Return (X, Y) of the center of cell containing provided text 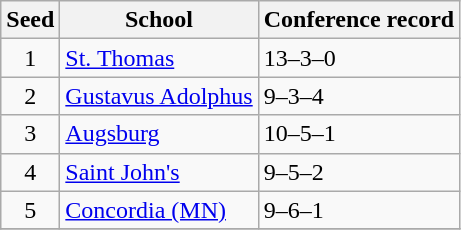
St. Thomas (159, 58)
Saint John's (159, 172)
Concordia (MN) (159, 210)
13–3–0 (358, 58)
3 (30, 134)
9–6–1 (358, 210)
10–5–1 (358, 134)
9–5–2 (358, 172)
5 (30, 210)
9–3–4 (358, 96)
2 (30, 96)
Seed (30, 20)
Gustavus Adolphus (159, 96)
4 (30, 172)
School (159, 20)
1 (30, 58)
Augsburg (159, 134)
Conference record (358, 20)
